Return (X, Y) of the center of cell containing provided text 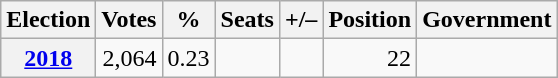
22 (370, 58)
Government (487, 20)
Position (370, 20)
+/– (300, 20)
2,064 (129, 58)
% (188, 20)
2018 (48, 58)
0.23 (188, 58)
Election (48, 20)
Seats (247, 20)
Votes (129, 20)
